Detect which cell encompasses the target text, then output its [X, Y] center coordinate. 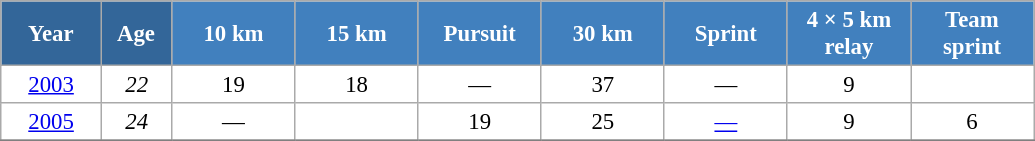
Pursuit [480, 34]
22 [136, 85]
15 km [356, 34]
Team sprint [972, 34]
Sprint [726, 34]
4 × 5 km relay [848, 34]
2003 [52, 85]
37 [602, 85]
Age [136, 34]
30 km [602, 34]
24 [136, 122]
25 [602, 122]
Year [52, 34]
10 km [234, 34]
18 [356, 85]
6 [972, 122]
2005 [52, 122]
